For the text-containing cell, return its midpoint in [X, Y] coordinate format. 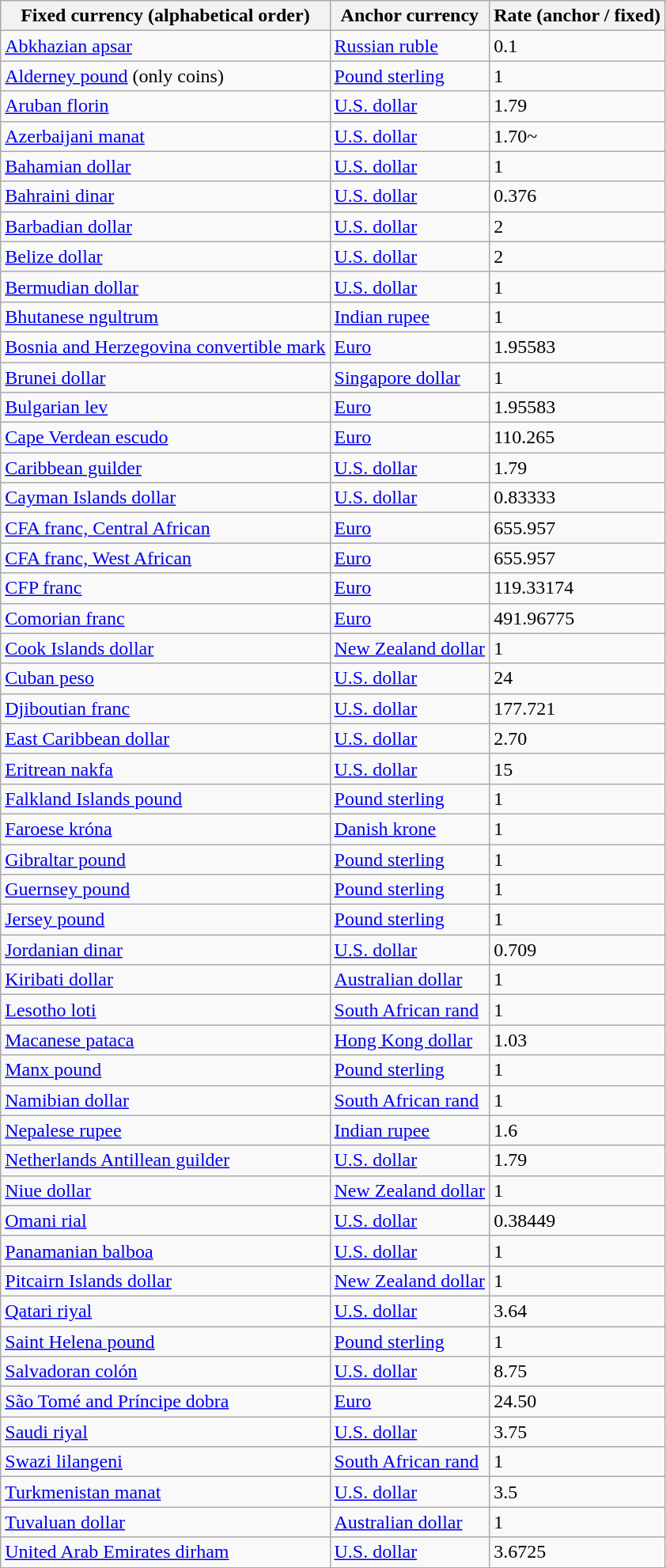
Caribbean guilder [165, 468]
Danish krone [410, 829]
1.70~ [577, 136]
Eritrean nakfa [165, 769]
Bahraini dinar [165, 196]
Anchor currency [410, 16]
1.03 [577, 1040]
24.50 [577, 1402]
Falkland Islands pound [165, 799]
Bosnia and Herzegovina convertible mark [165, 347]
3.75 [577, 1432]
Guernsey pound [165, 890]
110.265 [577, 438]
Lesotho loti [165, 1010]
Comorian franc [165, 618]
São Tomé and Príncipe dobra [165, 1402]
Turkmenistan manat [165, 1492]
Swazi lilangeni [165, 1462]
Omani rial [165, 1221]
24 [577, 678]
Nepalese rupee [165, 1130]
0.376 [577, 196]
United Arab Emirates dirham [165, 1552]
CFP franc [165, 588]
Russian ruble [410, 46]
Cayman Islands dollar [165, 498]
Alderney pound (only coins) [165, 76]
Barbadian dollar [165, 226]
Jersey pound [165, 920]
Pitcairn Islands dollar [165, 1281]
Macanese pataca [165, 1040]
Tuvaluan dollar [165, 1522]
Bahamian dollar [165, 166]
Jordanian dinar [165, 950]
0.38449 [577, 1221]
119.33174 [577, 588]
Saint Helena pound [165, 1342]
Belize dollar [165, 256]
East Caribbean dollar [165, 738]
Bulgarian lev [165, 408]
Kiribati dollar [165, 980]
1.6 [577, 1130]
Salvadoran colón [165, 1372]
8.75 [577, 1372]
Fixed currency (alphabetical order) [165, 16]
Brunei dollar [165, 378]
Niue dollar [165, 1190]
Hong Kong dollar [410, 1040]
Manx pound [165, 1070]
0.83333 [577, 498]
Cuban peso [165, 678]
Rate (anchor / fixed) [577, 16]
3.6725 [577, 1552]
Djiboutian franc [165, 708]
Panamanian balboa [165, 1251]
Azerbaijani manat [165, 136]
0.709 [577, 950]
Cook Islands dollar [165, 648]
Qatari riyal [165, 1311]
177.721 [577, 708]
Netherlands Antillean guilder [165, 1160]
Singapore dollar [410, 378]
2.70 [577, 738]
CFA franc, Central African [165, 528]
3.5 [577, 1492]
15 [577, 769]
Bhutanese ngultrum [165, 317]
491.96775 [577, 618]
3.64 [577, 1311]
Aruban florin [165, 106]
Abkhazian apsar [165, 46]
Namibian dollar [165, 1100]
Faroese króna [165, 829]
CFA franc, West African [165, 558]
Cape Verdean escudo [165, 438]
0.1 [577, 46]
Saudi riyal [165, 1432]
Bermudian dollar [165, 287]
Gibraltar pound [165, 859]
